Return the [X, Y] coordinate for the center point of the cell that contains the specified text.  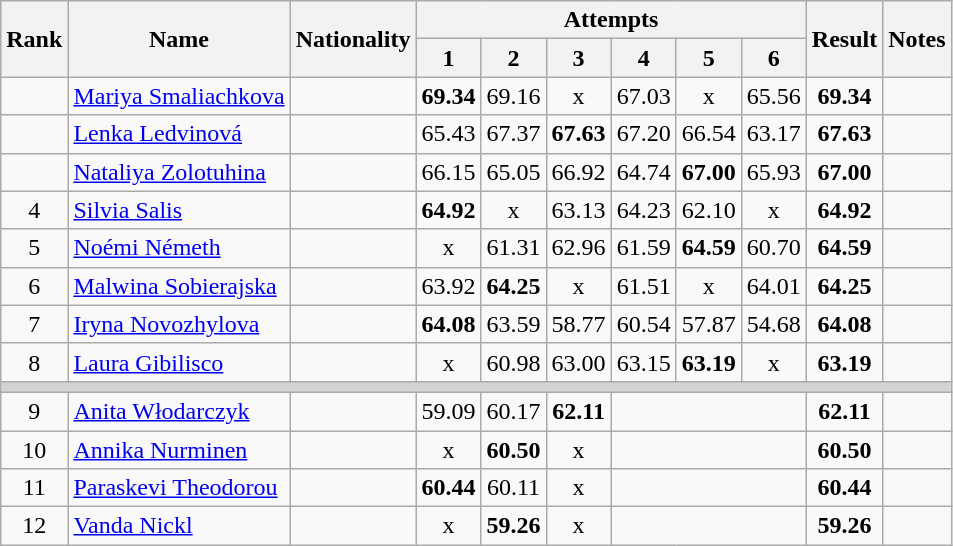
62.96 [578, 248]
11 [34, 488]
66.54 [708, 134]
65.43 [448, 134]
60.11 [514, 488]
Laura Gibilisco [179, 362]
65.05 [514, 172]
Paraskevi Theodorou [179, 488]
60.17 [514, 411]
8 [34, 362]
58.77 [578, 324]
Nataliya Zolotuhina [179, 172]
63.00 [578, 362]
Anita Włodarczyk [179, 411]
67.03 [644, 96]
Attempts [611, 20]
63.59 [514, 324]
64.01 [774, 286]
Result [844, 39]
60.98 [514, 362]
66.15 [448, 172]
61.59 [644, 248]
61.51 [644, 286]
Vanda Nickl [179, 526]
65.56 [774, 96]
Name [179, 39]
64.23 [644, 210]
67.20 [644, 134]
Notes [917, 39]
Iryna Novozhylova [179, 324]
65.93 [774, 172]
Silvia Salis [179, 210]
Lenka Ledvinová [179, 134]
10 [34, 449]
9 [34, 411]
64.74 [644, 172]
7 [34, 324]
62.10 [708, 210]
1 [448, 58]
67.37 [514, 134]
Mariya Smaliachkova [179, 96]
Rank [34, 39]
60.54 [644, 324]
63.15 [644, 362]
69.16 [514, 96]
Nationality [353, 39]
Annika Nurminen [179, 449]
59.09 [448, 411]
61.31 [514, 248]
57.87 [708, 324]
63.17 [774, 134]
Noémi Németh [179, 248]
54.68 [774, 324]
Malwina Sobierajska [179, 286]
63.92 [448, 286]
2 [514, 58]
12 [34, 526]
3 [578, 58]
66.92 [578, 172]
60.70 [774, 248]
63.13 [578, 210]
